Identify which cell holds the provided text, then report its [x, y] central coordinate. 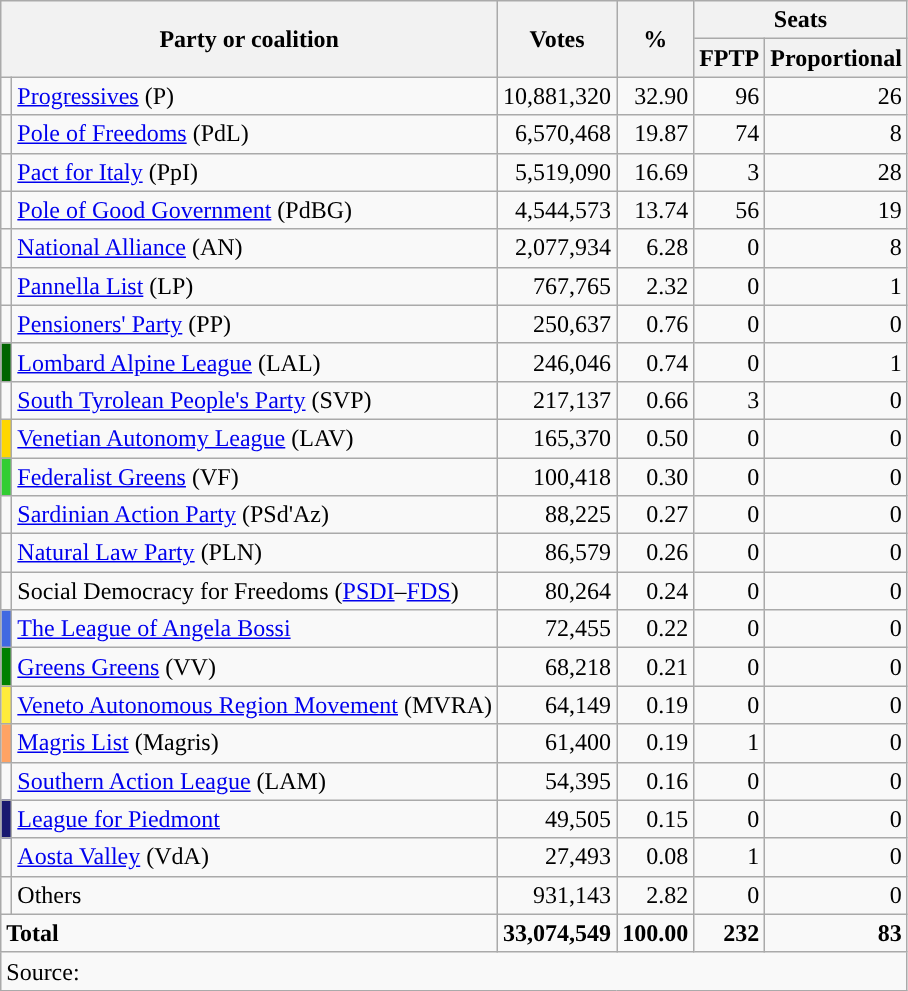
32.90 [656, 96]
86,579 [558, 553]
Greens Greens (VV) [255, 667]
250,637 [558, 324]
26 [836, 96]
Pact for Italy (PpI) [255, 172]
767,765 [558, 286]
61,400 [558, 743]
83 [836, 933]
6.28 [656, 248]
19.87 [656, 134]
League for Piedmont [255, 819]
16.69 [656, 172]
5,519,090 [558, 172]
Southern Action League (LAM) [255, 781]
4,544,573 [558, 210]
33,074,549 [558, 933]
Source: [454, 971]
Proportional [836, 58]
246,046 [558, 362]
0.66 [656, 400]
Pole of Good Government (PdBG) [255, 210]
Pensioners' Party (PP) [255, 324]
% [656, 39]
Others [255, 895]
217,137 [558, 400]
80,264 [558, 591]
931,143 [558, 895]
Party or coalition [250, 39]
Aosta Valley (VdA) [255, 857]
28 [836, 172]
0.30 [656, 477]
Veneto Autonomous Region Movement (MVRA) [255, 705]
72,455 [558, 629]
Pannella List (LP) [255, 286]
88,225 [558, 515]
The League of Angela Bossi [255, 629]
27,493 [558, 857]
2,077,934 [558, 248]
13.74 [656, 210]
Venetian Autonomy League (LAV) [255, 438]
64,149 [558, 705]
Progressives (P) [255, 96]
South Tyrolean People's Party (SVP) [255, 400]
6,570,468 [558, 134]
68,218 [558, 667]
Pole of Freedoms (PdL) [255, 134]
56 [730, 210]
0.26 [656, 553]
0.27 [656, 515]
Total [250, 933]
Lombard Alpine League (LAL) [255, 362]
Federalist Greens (VF) [255, 477]
0.08 [656, 857]
Sardinian Action Party (PSd'Az) [255, 515]
10,881,320 [558, 96]
232 [730, 933]
0.22 [656, 629]
2.32 [656, 286]
54,395 [558, 781]
0.16 [656, 781]
National Alliance (AN) [255, 248]
19 [836, 210]
FPTP [730, 58]
100,418 [558, 477]
49,505 [558, 819]
0.76 [656, 324]
96 [730, 96]
Social Democracy for Freedoms (PSDI–FDS) [255, 591]
2.82 [656, 895]
Natural Law Party (PLN) [255, 553]
0.50 [656, 438]
Seats [801, 20]
100.00 [656, 933]
Votes [558, 39]
74 [730, 134]
Magris List (Magris) [255, 743]
165,370 [558, 438]
0.74 [656, 362]
0.21 [656, 667]
0.15 [656, 819]
0.24 [656, 591]
